Determine the (x, y) coordinate at the center of the cell enclosing the given text.  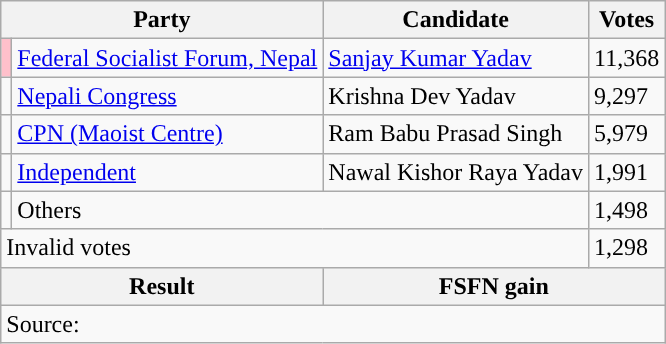
Votes (627, 20)
FSFN gain (494, 286)
9,297 (627, 96)
Result (162, 286)
Federal Socialist Forum, Nepal (168, 58)
Source: (333, 324)
1,498 (627, 210)
Nepali Congress (168, 96)
Independent (168, 172)
Party (162, 20)
Krishna Dev Yadav (456, 96)
Invalid votes (295, 248)
1,298 (627, 248)
Nawal Kishor Raya Yadav (456, 172)
1,991 (627, 172)
Ram Babu Prasad Singh (456, 134)
CPN (Maoist Centre) (168, 134)
Sanjay Kumar Yadav (456, 58)
Candidate (456, 20)
Others (300, 210)
11,368 (627, 58)
5,979 (627, 134)
